Return (X, Y) of the center of cell containing provided text 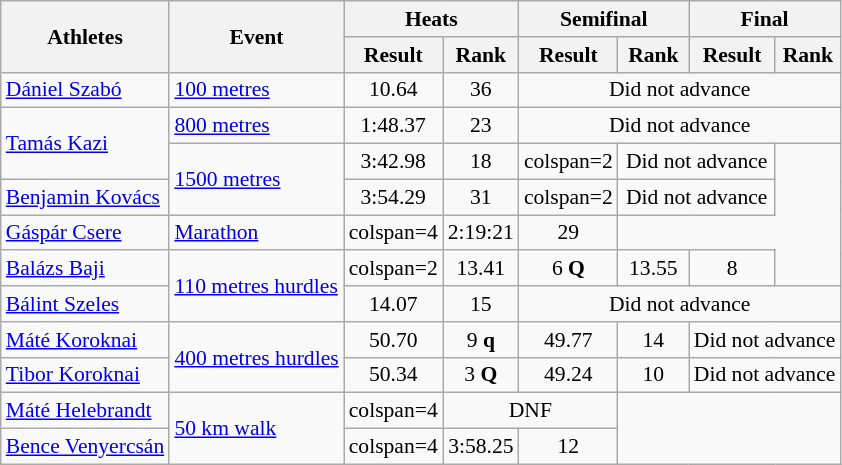
Bence Venyercsán (86, 447)
Semifinal (604, 19)
14.07 (394, 304)
49.24 (568, 375)
18 (481, 162)
Athletes (86, 36)
Tibor Koroknai (86, 375)
Bálint Szeles (86, 304)
49.77 (568, 340)
2:19:21 (481, 233)
DNF (530, 411)
31 (481, 197)
29 (568, 233)
9 q (481, 340)
Event (256, 36)
Máté Helebrandt (86, 411)
110 metres hurdles (256, 286)
3:54.29 (394, 197)
100 metres (256, 90)
1500 metres (256, 180)
13.41 (481, 269)
Final (765, 19)
3:42.98 (394, 162)
3:58.25 (481, 447)
10 (654, 375)
6 Q (568, 269)
Marathon (256, 233)
800 metres (256, 126)
3 Q (481, 375)
50.70 (394, 340)
23 (481, 126)
15 (481, 304)
Heats (432, 19)
50 km walk (256, 428)
36 (481, 90)
13.55 (654, 269)
12 (568, 447)
Balázs Baji (86, 269)
Benjamin Kovács (86, 197)
14 (654, 340)
Máté Koroknai (86, 340)
Tamás Kazi (86, 144)
400 metres hurdles (256, 358)
Dániel Szabó (86, 90)
10.64 (394, 90)
50.34 (394, 375)
8 (732, 269)
1:48.37 (394, 126)
Gáspár Csere (86, 233)
